Locate the cell with the specified text and output its (x, y) center coordinate. 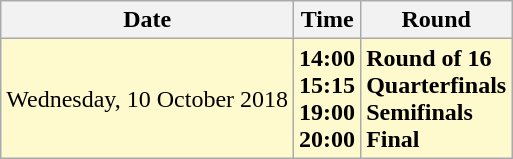
Round (436, 20)
Round of 16QuarterfinalsSemifinalsFinal (436, 98)
14:0015:1519:0020:00 (328, 98)
Time (328, 20)
Wednesday, 10 October 2018 (148, 98)
Date (148, 20)
